Search for the cell housing the specified text and yield its (X, Y) center coordinate. 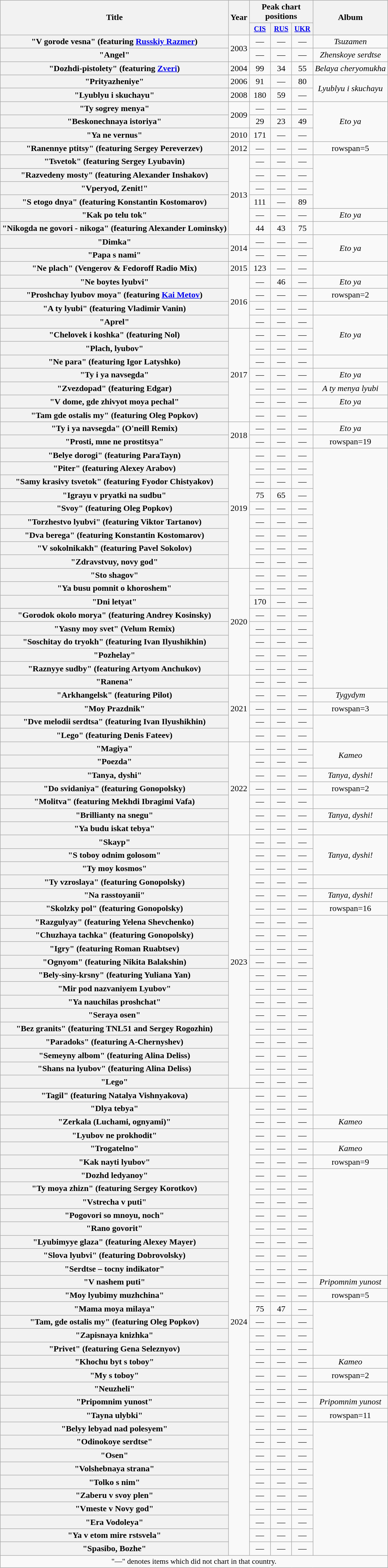
2018 (239, 435)
"Brillianty na snegu" (114, 815)
"Vstrecha v puti" (114, 1202)
"Samy krasivy tsvetok" (featuring Fyodor Chistyakov) (114, 482)
"Dve melodii serdtsa" (featuring Ivan Ilyushikhin) (114, 722)
"Vmeste v Novy god" (114, 1508)
rowspan=9 (350, 1162)
"Seraya osen" (114, 1015)
"Ty i ya navsegda" (114, 375)
"Ty moya zhizn" (featuring Sergey Korotkov) (114, 1189)
"Tam, gde ostalis my" (featuring Oleg Popkov) (114, 1322)
"Bez granits" (featuring TNL51 and Sergey Rogozhin) (114, 1028)
2006 (239, 82)
"Prityazheniye" (114, 82)
"Ne para" (featuring Igor Latyshko) (114, 362)
"Neuzheli" (114, 1389)
"Rano govorit" (114, 1228)
180 (260, 95)
"Aprel" (114, 322)
"Lego" (114, 1082)
"Ognyom" (featuring Nikita Balakshin) (114, 962)
2003 (239, 48)
"Angel" (114, 55)
Album (350, 18)
Peak chart positions (281, 12)
2021 (239, 708)
Belaya cheryomukha (350, 68)
"Na rasstoyanii" (114, 895)
"Tagil" (featuring Natalya Vishnyakova) (114, 1095)
"Yasny moy svet" (Velum Remix) (114, 628)
CIS (260, 29)
"V nashem puti" (114, 1282)
2023 (239, 961)
"Vperyod, Zenit!" (114, 188)
"Soschitay do tryokh" (featuring Ivan Ilyushikhin) (114, 642)
2016 (239, 302)
"Moy Prazdnik" (114, 708)
"Tam gde ostalis my" (featuring Oleg Popkov) (114, 415)
"Piter" (featuring Alexey Arabov) (114, 468)
2020 (239, 622)
"Plach, lyubov" (114, 348)
"Magiya" (114, 748)
"Papa s nami" (114, 255)
"Ya busu pomnit o khoroshem" (114, 588)
"Igrayu v pryatki na sudbu" (114, 495)
"Lyubimyye glaza" (featuring Alexey Mayer) (114, 1242)
"Khochu byt s toboy" (114, 1362)
"Ty vzroslaya" (featuring Gonopolsky) (114, 882)
43 (281, 228)
"Dozhdi-pistolety" (featuring Zveri) (114, 68)
"Tayna ulybki" (114, 1415)
"Chuzhaya tachka" (featuring Gonopolsky) (114, 935)
"V sokolnikakh" (featuring Pavel Sokolov) (114, 548)
"Sto shagov" (114, 575)
"Mama moya milaya" (114, 1308)
"Poezda" (114, 762)
111 (260, 201)
"Nikogda ne govori - nikoga" (featuring Alexander Lominsky) (114, 228)
Title (114, 18)
65 (281, 495)
"Igry" (featuring Roman Ruabtsev) (114, 949)
2015 (239, 268)
2012 (239, 148)
"Shans na lyubov" (featuring Alina Deliss) (114, 1068)
"Ne boytes lyubvi" (114, 282)
2014 (239, 248)
2010 (239, 135)
"Serdtse – tocny indikator" (114, 1268)
"Dni letyat" (114, 602)
"My s toboy" (114, 1375)
rowspan=16 (350, 909)
"Kak po telu tok" (114, 215)
171 (260, 135)
2019 (239, 508)
"Trogatelno" (114, 1149)
29 (260, 122)
"Pozhelay" (114, 655)
"Do svidaniya" (featuring Gonopolsky) (114, 788)
"Ya budu iskat tebya" (114, 828)
2022 (239, 788)
"Slova lyubvi" (featuring Dobrovolsky) (114, 1255)
91 (260, 82)
"Ne plach" (Vengerov & Fedoroff Radio Mix) (114, 268)
"Molitva" (featuring Mekhdi Ibragimi Vafa) (114, 802)
2013 (239, 195)
123 (260, 268)
"Razvedeny mosty" (featuring Alexander Inshakov) (114, 175)
RUS (281, 29)
"Skayp" (114, 842)
"—" denotes items which did not chart in that country. (194, 1562)
"Lego" (featuring Denis Fateev) (114, 735)
"Kak nayti lyubov" (114, 1162)
"Razgulyay" (featuring Yelena Shevchenko) (114, 922)
89 (302, 201)
2008 (239, 95)
170 (260, 602)
"Tsvetok" (featuring Sergey Lyubavin) (114, 162)
49 (302, 122)
"Era Vodoleya" (114, 1522)
"Torzhestvo lyubvi" (featuring Viktor Tartanov) (114, 522)
34 (281, 68)
Tsuzamen (350, 41)
2009 (239, 115)
"Svoy" (featuring Oleg Popkov) (114, 508)
59 (281, 95)
Zhenskoye serdtse (350, 55)
"Belye dorogi" (featuring ParaTayn) (114, 455)
"Dva berega" (featuring Konstantin Kostomarov) (114, 535)
"Arkhangelsk" (featuring Pilot) (114, 695)
"Dimka" (114, 241)
"Ty sogrey menya" (114, 108)
rowspan=3 (350, 708)
99 (260, 68)
"Gorodok okolo morya" (featuring Andrey Kosinsky) (114, 615)
"Zaberu v svoy plen" (114, 1495)
"V dome, gde zhivyot moya pechal" (114, 402)
2004 (239, 68)
"Privet" (featuring Gena Seleznyov) (114, 1349)
2024 (239, 1322)
46 (281, 282)
"S etogo dnya" (featuring Konstantin Kostomarov) (114, 201)
"Dlya tebya" (114, 1108)
80 (302, 82)
"Ya v etom mire rstsvela" (114, 1535)
Year (239, 18)
"Semeyny albom" (featuring Alina Deliss) (114, 1055)
"S toboy odnim golosom" (114, 855)
"Bely-siny-krsny" (featuring Yuliana Yan) (114, 975)
Lyublyu i skuchayu (350, 88)
"Ranena" (114, 682)
"Ty moy kosmos" (114, 868)
55 (302, 68)
Tygydym (350, 695)
2017 (239, 375)
"Ranennye ptitsy" (featuring Sergey Pereverzev) (114, 148)
"Tanya, dyshi" (114, 775)
"Moy lyubimy muzhchina" (114, 1295)
"Zvezdopad" (featuring Edgar) (114, 388)
UKR (302, 29)
"Pripomnim yunost" (114, 1402)
"Zerkala (Luchami, ognyami)" (114, 1122)
"A ty lyubi" (featuring Vladimir Vanin) (114, 308)
47 (281, 1308)
"Zapisnaya knizhka" (114, 1335)
"Raznyye sudby" (featuring Artyom Anchukov) (114, 668)
"Proshchay lyubov moya" (featuring Kai Metov) (114, 295)
"Prosti, mne ne prostitsya" (114, 441)
"Ty i ya navsegda" (O'neill Remix) (114, 428)
"Pogovori so mnoyu, noch" (114, 1215)
"Ya ne vernus" (114, 135)
"Skolzky pol" (featuring Gonopolsky) (114, 909)
"Lyublyu i skuchayu" (114, 95)
"Ya nauchilas proshchat" (114, 1002)
"Paradoks" (featuring A-Chernyshev) (114, 1042)
"Chelovek i koshka" (featuring Nol) (114, 335)
23 (281, 122)
"Zdravstvuy, novy god" (114, 562)
"Spasibo, Bozhe" (114, 1549)
"Beskonechnaya istoriya" (114, 122)
"Belyy lebyad nad polesyem" (114, 1429)
"V gorode vesna" (featuring Russkiy Razmer) (114, 41)
"Volshebnaya strana" (114, 1468)
rowspan=11 (350, 1415)
"Odinokoye serdtse" (114, 1442)
"Lyubov ne prokhodit" (114, 1135)
"Tolko s nim" (114, 1482)
A ty menya lyubi (350, 388)
"Mir pod nazvaniyem Lyubov" (114, 988)
"Dozhd ledyanoy" (114, 1175)
rowspan=19 (350, 441)
44 (260, 228)
"Osen" (114, 1455)
